From the cell containing the given text, extract its center point as [X, Y] coordinate. 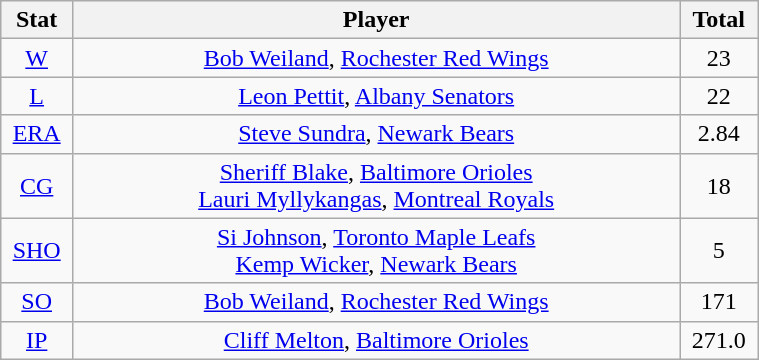
2.84 [719, 134]
Total [719, 20]
Si Johnson, Toronto Maple Leafs Kemp Wicker, Newark Bears [376, 250]
Leon Pettit, Albany Senators [376, 96]
SHO [37, 250]
271.0 [719, 340]
Player [376, 20]
5 [719, 250]
IP [37, 340]
ERA [37, 134]
Steve Sundra, Newark Bears [376, 134]
Stat [37, 20]
SO [37, 302]
171 [719, 302]
Sheriff Blake, Baltimore Orioles Lauri Myllykangas, Montreal Royals [376, 186]
L [37, 96]
18 [719, 186]
W [37, 58]
22 [719, 96]
23 [719, 58]
CG [37, 186]
Cliff Melton, Baltimore Orioles [376, 340]
